From the cell containing the given text, extract its center point as [X, Y] coordinate. 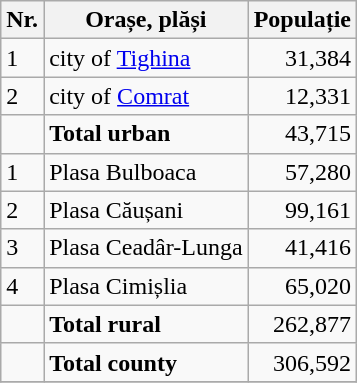
Populație [302, 20]
3 [22, 248]
Total urban [146, 134]
Plasa Bulboaca [146, 172]
31,384 [302, 58]
Orașe, plăși [146, 20]
city of Tighina [146, 58]
306,592 [302, 362]
262,877 [302, 324]
41,416 [302, 248]
57,280 [302, 172]
12,331 [302, 96]
43,715 [302, 134]
city of Comrat [146, 96]
Plasa Căușani [146, 210]
Total county [146, 362]
65,020 [302, 286]
99,161 [302, 210]
Total rural [146, 324]
Nr. [22, 20]
Plasa Cimișlia [146, 286]
Plasa Ceadâr-Lunga [146, 248]
4 [22, 286]
